Determine the [x, y] coordinate at the center of the cell enclosing the given text.  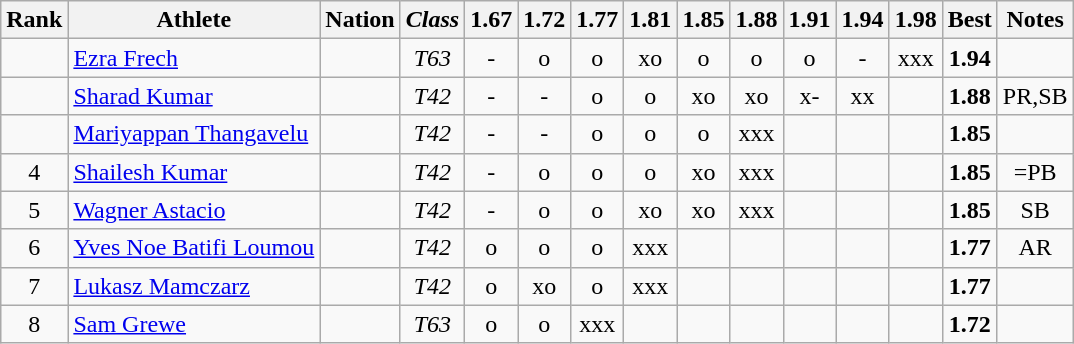
Yves Noe Batifi Loumou [194, 248]
5 [34, 210]
Athlete [194, 20]
Mariyappan Thangavelu [194, 134]
SB [1035, 210]
Best [970, 20]
Shailesh Kumar [194, 172]
Rank [34, 20]
1.98 [916, 20]
Class [432, 20]
Lukasz Mamczarz [194, 286]
PR,SB [1035, 96]
Ezra Frech [194, 58]
1.81 [650, 20]
1.67 [492, 20]
AR [1035, 248]
4 [34, 172]
=PB [1035, 172]
xx [862, 96]
Nation [360, 20]
1.91 [810, 20]
Wagner Astacio [194, 210]
Notes [1035, 20]
6 [34, 248]
Sam Grewe [194, 324]
8 [34, 324]
7 [34, 286]
x- [810, 96]
Sharad Kumar [194, 96]
